Return the [x, y] coordinate for the center point of the cell that contains the specified text.  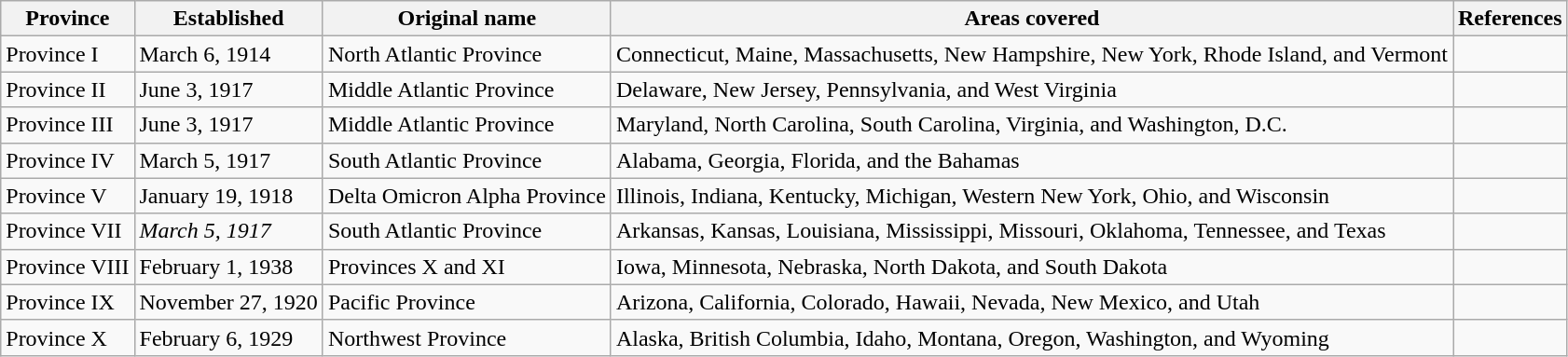
Connecticut, Maine, Massachusetts, New Hampshire, New York, Rhode Island, and Vermont [1031, 54]
February 1, 1938 [228, 267]
Delaware, New Jersey, Pennsylvania, and West Virginia [1031, 89]
February 6, 1929 [228, 337]
Province VII [67, 231]
Province VIII [67, 267]
References [1510, 19]
Illinois, Indiana, Kentucky, Michigan, Western New York, Ohio, and Wisconsin [1031, 196]
March 6, 1914 [228, 54]
North Atlantic Province [466, 54]
Alabama, Georgia, Florida, and the Bahamas [1031, 160]
Province III [67, 125]
Established [228, 19]
Pacific Province [466, 302]
Delta Omicron Alpha Province [466, 196]
Original name [466, 19]
Province IV [67, 160]
Province I [67, 54]
Province IX [67, 302]
January 19, 1918 [228, 196]
Province V [67, 196]
Alaska, British Columbia, Idaho, Montana, Oregon, Washington, and Wyoming [1031, 337]
Maryland, North Carolina, South Carolina, Virginia, and Washington, D.C. [1031, 125]
Provinces X and XI [466, 267]
Province II [67, 89]
Arizona, California, Colorado, Hawaii, Nevada, New Mexico, and Utah [1031, 302]
Province X [67, 337]
Province [67, 19]
Areas covered [1031, 19]
November 27, 1920 [228, 302]
Arkansas, Kansas, Louisiana, Mississippi, Missouri, Oklahoma, Tennessee, and Texas [1031, 231]
Iowa, Minnesota, Nebraska, North Dakota, and South Dakota [1031, 267]
Northwest Province [466, 337]
